Search for the cell housing the specified text and yield its (X, Y) center coordinate. 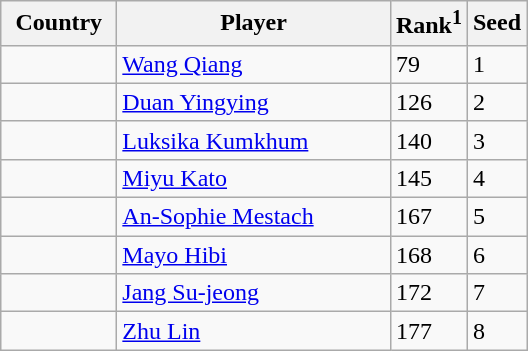
4 (496, 178)
5 (496, 217)
Jang Su-jeong (254, 293)
Luksika Kumkhum (254, 140)
Miyu Kato (254, 178)
6 (496, 255)
Wang Qiang (254, 64)
7 (496, 293)
1 (496, 64)
Player (254, 24)
Seed (496, 24)
8 (496, 331)
Rank1 (428, 24)
An-Sophie Mestach (254, 217)
126 (428, 102)
Mayo Hibi (254, 255)
140 (428, 140)
168 (428, 255)
145 (428, 178)
167 (428, 217)
Zhu Lin (254, 331)
Country (59, 24)
2 (496, 102)
79 (428, 64)
Duan Yingying (254, 102)
177 (428, 331)
172 (428, 293)
3 (496, 140)
